Pinpoint the cell where the given text exists, returning its (X, Y) midpoint coordinate. 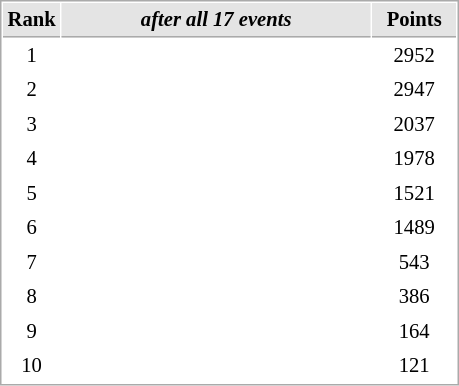
3 (32, 124)
1489 (414, 228)
4 (32, 158)
6 (32, 228)
543 (414, 262)
1978 (414, 158)
1521 (414, 194)
Rank (32, 20)
7 (32, 262)
10 (32, 366)
164 (414, 332)
1 (32, 56)
8 (32, 296)
386 (414, 296)
after all 17 events (216, 20)
2037 (414, 124)
9 (32, 332)
2 (32, 90)
2947 (414, 90)
Points (414, 20)
2952 (414, 56)
121 (414, 366)
5 (32, 194)
